Provide the (x, y) coordinate of the cell's center where the given text is located.  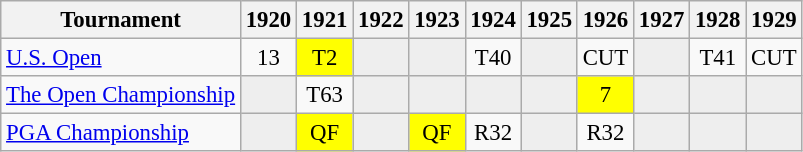
1920 (268, 20)
Tournament (121, 20)
1927 (661, 20)
13 (268, 58)
1921 (325, 20)
T2 (325, 58)
PGA Championship (121, 133)
1925 (549, 20)
U.S. Open (121, 58)
T40 (493, 58)
1923 (437, 20)
1929 (774, 20)
7 (605, 95)
T63 (325, 95)
1928 (718, 20)
1922 (381, 20)
1926 (605, 20)
T41 (718, 58)
The Open Championship (121, 95)
1924 (493, 20)
